Return [X, Y] of the center of cell containing provided text 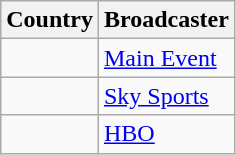
Country [50, 20]
Main Event [166, 58]
HBO [166, 134]
Broadcaster [166, 20]
Sky Sports [166, 96]
